Scan for the cell matching the given text and deliver its (x, y) coordinate at center. 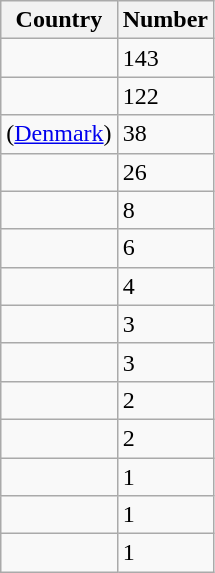
38 (165, 134)
6 (165, 248)
Country (59, 20)
26 (165, 172)
(Denmark) (59, 134)
122 (165, 96)
4 (165, 286)
8 (165, 210)
143 (165, 58)
Number (165, 20)
